Output the [x, y] coordinate of the center of the cell containing the given text.  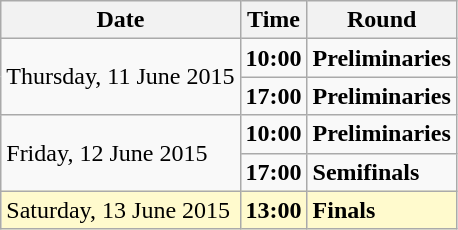
Friday, 12 June 2015 [120, 153]
Semifinals [382, 172]
Saturday, 13 June 2015 [120, 210]
Round [382, 20]
13:00 [274, 210]
Date [120, 20]
Finals [382, 210]
Time [274, 20]
Thursday, 11 June 2015 [120, 77]
